Search for the cell housing the specified text and yield its (x, y) center coordinate. 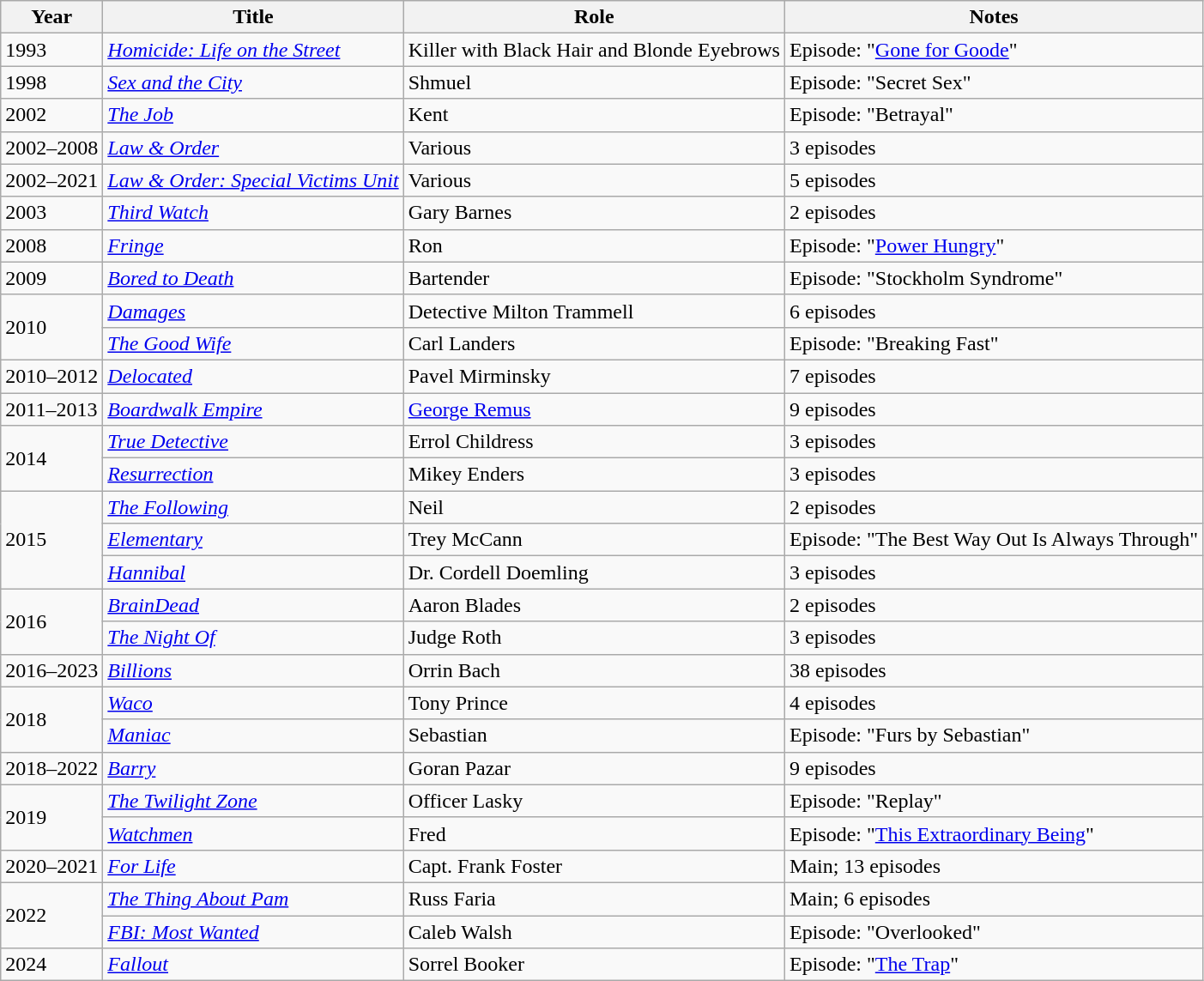
Sorrel Booker (594, 965)
2010 (51, 327)
Maniac (253, 736)
Hannibal (253, 572)
Episode: "Betrayal" (994, 115)
Episode: "The Trap" (994, 965)
Kent (594, 115)
Law & Order (253, 148)
The Thing About Pam (253, 899)
1993 (51, 50)
Delocated (253, 376)
Tony Prince (594, 703)
The Job (253, 115)
George Remus (594, 409)
Ron (594, 245)
Goran Pazar (594, 768)
Fallout (253, 965)
Waco (253, 703)
Bartender (594, 278)
2018–2022 (51, 768)
6 episodes (994, 311)
Errol Childress (594, 442)
2019 (51, 817)
Year (51, 17)
2002–2021 (51, 180)
Episode: "This Extraordinary Being" (994, 833)
Officer Lasky (594, 801)
Mikey Enders (594, 475)
Shmuel (594, 82)
Role (594, 17)
1998 (51, 82)
Fringe (253, 245)
Episode: "The Best Way Out Is Always Through" (994, 540)
Aaron Blades (594, 605)
2024 (51, 965)
The Twilight Zone (253, 801)
2009 (51, 278)
Elementary (253, 540)
2022 (51, 915)
Dr. Cordell Doemling (594, 572)
BrainDead (253, 605)
The Following (253, 507)
FBI: Most Wanted (253, 931)
True Detective (253, 442)
Detective Milton Trammell (594, 311)
Homicide: Life on the Street (253, 50)
Orrin Bach (594, 670)
2002–2008 (51, 148)
Third Watch (253, 213)
Trey McCann (594, 540)
2003 (51, 213)
Billions (253, 670)
For Life (253, 866)
Sex and the City (253, 82)
2016–2023 (51, 670)
2020–2021 (51, 866)
Boardwalk Empire (253, 409)
Russ Faria (594, 899)
Title (253, 17)
Watchmen (253, 833)
2015 (51, 540)
Killer with Black Hair and Blonde Eyebrows (594, 50)
Pavel Mirminsky (594, 376)
The Good Wife (253, 343)
2014 (51, 458)
Law & Order: Special Victims Unit (253, 180)
Main; 13 episodes (994, 866)
Bored to Death (253, 278)
7 episodes (994, 376)
Caleb Walsh (594, 931)
Resurrection (253, 475)
Notes (994, 17)
Judge Roth (594, 638)
4 episodes (994, 703)
38 episodes (994, 670)
Episode: "Replay" (994, 801)
Episode: "Breaking Fast" (994, 343)
The Night Of (253, 638)
Episode: "Gone for Goode" (994, 50)
Episode: "Stockholm Syndrome" (994, 278)
Sebastian (594, 736)
2011–2013 (51, 409)
Neil (594, 507)
Fred (594, 833)
2002 (51, 115)
Capt. Frank Foster (594, 866)
Barry (253, 768)
2008 (51, 245)
Episode: "Power Hungry" (994, 245)
Damages (253, 311)
Carl Landers (594, 343)
Episode: "Secret Sex" (994, 82)
2018 (51, 719)
2016 (51, 621)
Episode: "Furs by Sebastian" (994, 736)
Episode: "Overlooked" (994, 931)
5 episodes (994, 180)
Gary Barnes (594, 213)
Main; 6 episodes (994, 899)
2010–2012 (51, 376)
